Output the (X, Y) coordinate of the center of the cell containing the given text.  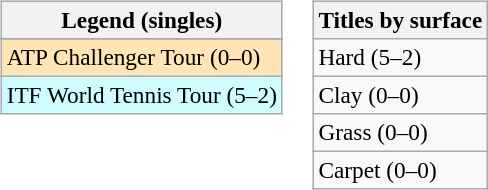
Titles by surface (400, 20)
ITF World Tennis Tour (5–2) (142, 95)
ATP Challenger Tour (0–0) (142, 57)
Grass (0–0) (400, 133)
Legend (singles) (142, 20)
Hard (5–2) (400, 57)
Carpet (0–0) (400, 171)
Clay (0–0) (400, 95)
